Search for the cell housing the specified text and yield its (x, y) center coordinate. 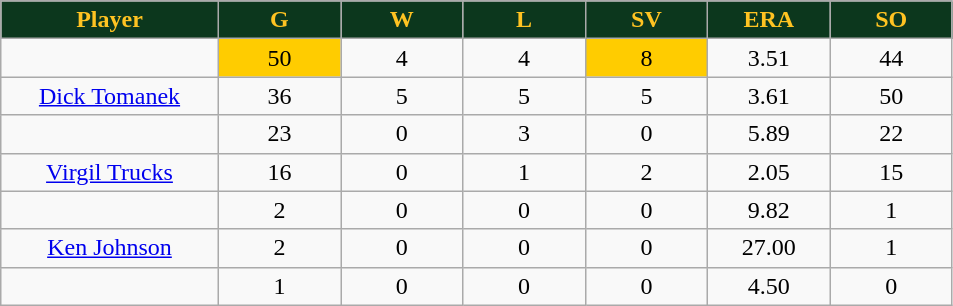
G (279, 20)
36 (279, 96)
44 (891, 58)
4.50 (769, 286)
Virgil Trucks (110, 172)
9.82 (769, 210)
23 (279, 134)
8 (646, 58)
2.05 (769, 172)
ERA (769, 20)
Dick Tomanek (110, 96)
W (402, 20)
15 (891, 172)
3.61 (769, 96)
16 (279, 172)
Player (110, 20)
L (524, 20)
5.89 (769, 134)
3 (524, 134)
22 (891, 134)
3.51 (769, 58)
SO (891, 20)
27.00 (769, 248)
SV (646, 20)
Ken Johnson (110, 248)
